Capture the cell that displays the provided text and extract its [X, Y] central coordinate. 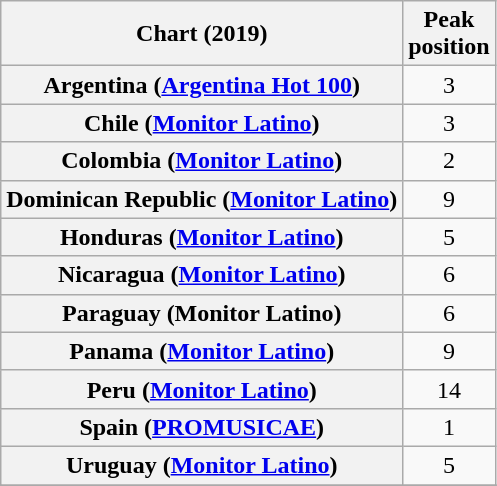
14 [449, 389]
Panama (Monitor Latino) [202, 351]
Chile (Monitor Latino) [202, 123]
2 [449, 161]
Peakposition [449, 34]
Dominican Republic (Monitor Latino) [202, 199]
Uruguay (Monitor Latino) [202, 465]
Chart (2019) [202, 34]
Nicaragua (Monitor Latino) [202, 275]
Argentina (Argentina Hot 100) [202, 85]
1 [449, 427]
Peru (Monitor Latino) [202, 389]
Paraguay (Monitor Latino) [202, 313]
Spain (PROMUSICAE) [202, 427]
Colombia (Monitor Latino) [202, 161]
Honduras (Monitor Latino) [202, 237]
